Identify which cell holds the provided text, then report its [X, Y] central coordinate. 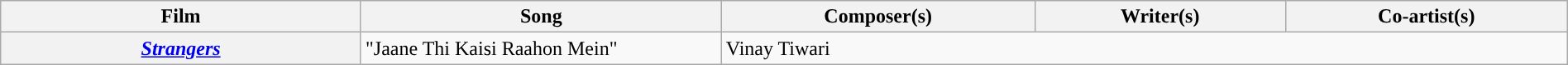
Song [541, 17]
Film [181, 17]
Vinay Tiwari [1145, 48]
Writer(s) [1159, 17]
Strangers [181, 48]
Co-artist(s) [1426, 17]
"Jaane Thi Kaisi Raahon Mein" [541, 48]
Composer(s) [878, 17]
